Determine the [x, y] coordinate at the center of the cell enclosing the given text.  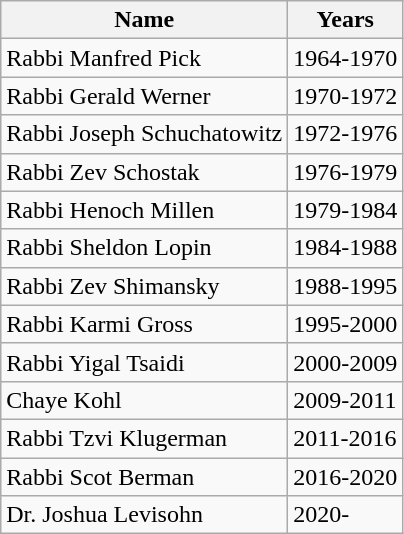
Name [144, 20]
2011-2016 [346, 438]
Years [346, 20]
Rabbi Tzvi Klugerman [144, 438]
Dr. Joshua Levisohn [144, 515]
Rabbi Manfred Pick [144, 58]
Rabbi Henoch Millen [144, 210]
2000-2009 [346, 362]
1979-1984 [346, 210]
1976-1979 [346, 172]
2009-2011 [346, 400]
1964-1970 [346, 58]
Rabbi Karmi Gross [144, 324]
Rabbi Scot Berman [144, 477]
2020- [346, 515]
Rabbi Zev Schostak [144, 172]
1972-1976 [346, 134]
1970-1972 [346, 96]
Rabbi Sheldon Lopin [144, 248]
Rabbi Zev Shimansky [144, 286]
Rabbi Yigal Tsaidi [144, 362]
2016-2020 [346, 477]
Rabbi Gerald Werner [144, 96]
Rabbi Joseph Schuchatowitz [144, 134]
1984-1988 [346, 248]
1995-2000 [346, 324]
1988-1995 [346, 286]
Chaye Kohl [144, 400]
